For the text-containing cell, return its midpoint in [X, Y] coordinate format. 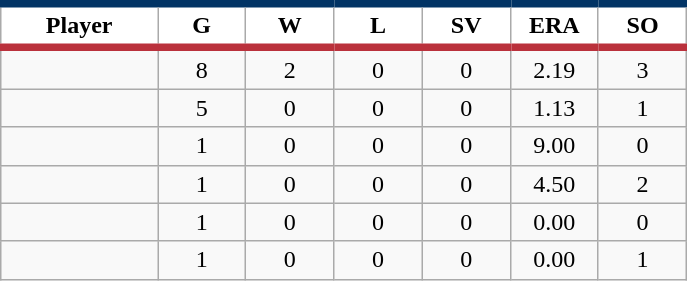
2.19 [554, 68]
SV [466, 26]
ERA [554, 26]
Player [80, 26]
5 [202, 108]
4.50 [554, 184]
G [202, 26]
SO [642, 26]
L [378, 26]
1.13 [554, 108]
8 [202, 68]
W [290, 26]
3 [642, 68]
9.00 [554, 146]
